Detect which cell encompasses the target text, then output its (X, Y) center coordinate. 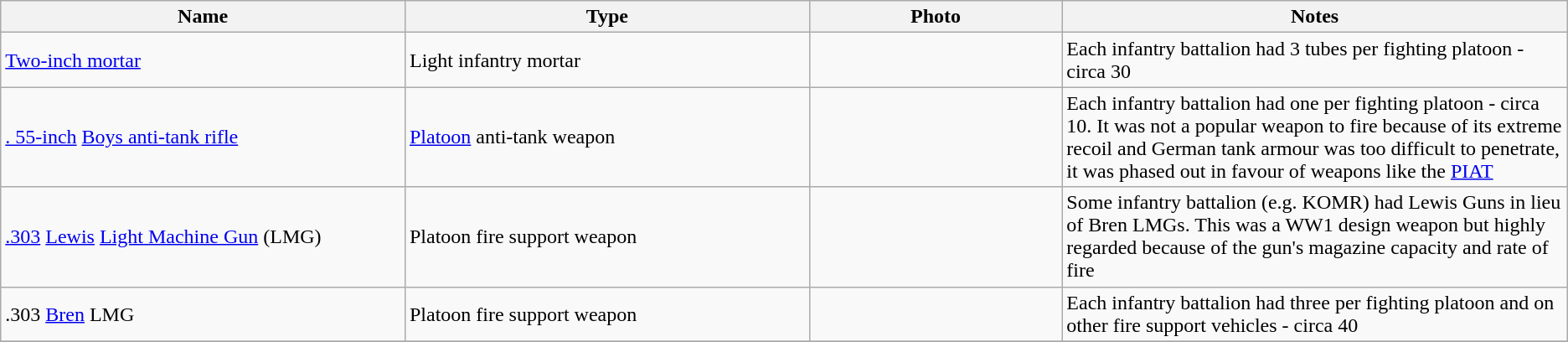
Two-inch mortar (203, 60)
Light infantry mortar (606, 60)
. 55-inch Boys anti-tank rifle (203, 137)
Notes (1315, 17)
.303 Lewis Light Machine Gun (LMG) (203, 236)
Photo (936, 17)
Platoon anti-tank weapon (606, 137)
.303 Bren LMG (203, 313)
Type (606, 17)
Each infantry battalion had three per fighting platoon and on other fire support vehicles - circa 40 (1315, 313)
Name (203, 17)
Each infantry battalion had 3 tubes per fighting platoon - circa 30 (1315, 60)
